Output the (X, Y) coordinate of the center of the cell containing the given text.  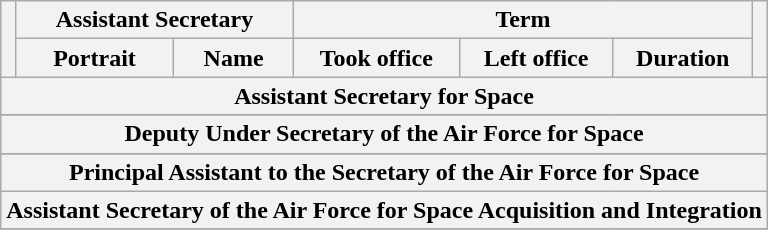
Took office (377, 58)
Portrait (94, 58)
Assistant Secretary for Space (384, 96)
Name (234, 58)
Duration (682, 58)
Assistant Secretary of the Air Force for Space Acquisition and Integration (384, 210)
Left office (536, 58)
Principal Assistant to the Secretary of the Air Force for Space (384, 172)
Deputy Under Secretary of the Air Force for Space (384, 134)
Term (524, 20)
Assistant Secretary (154, 20)
